Capture the cell that displays the provided text and extract its (x, y) central coordinate. 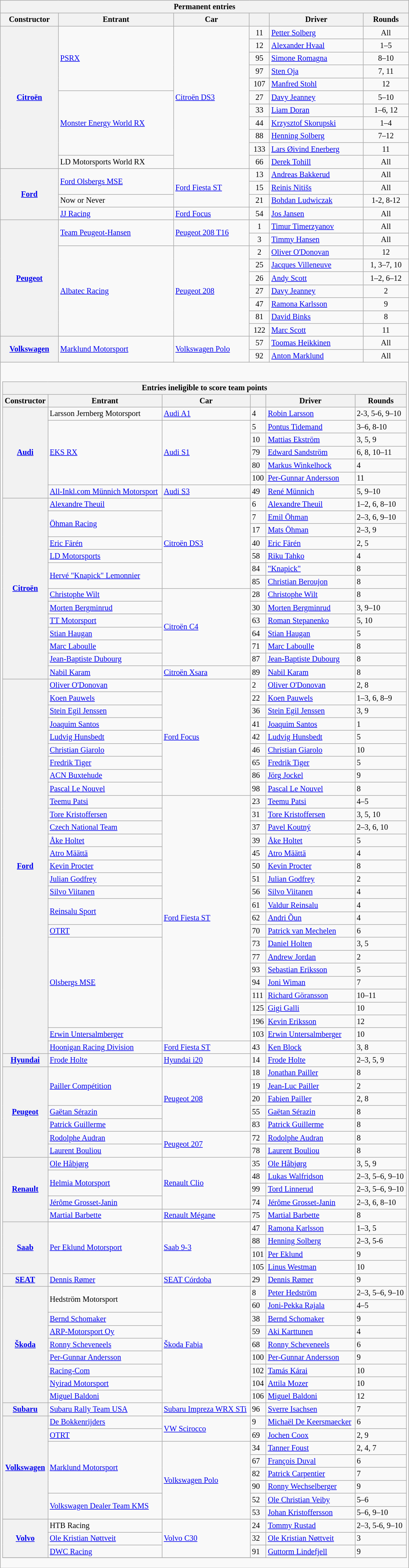
19 (258, 1086)
78 (258, 1150)
SEAT (25, 1280)
Andreas Bakkerud (316, 175)
65 (258, 763)
Andri Õun (311, 918)
JJ Racing (116, 214)
Volvo C30 (206, 1538)
82 (258, 1474)
Albatec Racing (116, 291)
2–3, 5, 9 (381, 1060)
13 (259, 175)
70 (258, 931)
56 (258, 892)
Jean-Luc Pailler (311, 1086)
René Münnich (311, 491)
1–2, 6, 8–10 (381, 504)
5–6, 9–10 (381, 1513)
79 (258, 452)
41 (258, 724)
26 (259, 278)
Mats Öhman (311, 530)
Roman Stepanenko (311, 620)
Emil Öhman (311, 517)
57 (259, 343)
64 (258, 633)
Volkswagen Dealer Team KMS (105, 1506)
92 (259, 356)
Mattias Ekström (311, 439)
68 (258, 1344)
LD Motorsports (105, 556)
Citroën C4 (206, 627)
14 (258, 1060)
Pailler Compétition (105, 1086)
23 (258, 802)
58 (258, 556)
49 (258, 491)
Alexander Hvaal (316, 45)
Reinsalu Sport (105, 911)
Jonathan Pailler (311, 1073)
Škoda Fabia (206, 1344)
Peugeot 208 T16 (211, 233)
2, 9 (381, 1435)
Lukas Walfridson (311, 1177)
Subaru (25, 1409)
HTB Racing (105, 1525)
Audi S3 (206, 491)
7, 11 (386, 71)
133 (259, 149)
5, 9–10 (381, 491)
1–6, 12 (386, 110)
97 (259, 71)
Liam Doran (316, 110)
2, 4, 7 (381, 1448)
Per Eklund Motorsport (105, 1248)
33 (259, 110)
93 (258, 970)
Fabien Pailler (311, 1099)
Škoda (25, 1344)
103 (258, 1034)
89 (258, 672)
85 (258, 582)
Entries ineligible to score team points (204, 388)
Timmy Hansen (316, 239)
3, 5, 10 (381, 814)
EKS RX (105, 452)
Tord Linnerud (311, 1189)
Christian Beroujon (311, 582)
1–3, 5 (381, 1228)
196 (258, 1021)
De Bokkenrijders (105, 1422)
Krzysztof Skorupski (316, 123)
95 (259, 58)
Markus Winkelhock (311, 466)
Jacques Villeneuve (316, 265)
28 (258, 595)
Lars Øivind Enerberg (316, 149)
52 (258, 1500)
Sverre Isachsen (311, 1409)
37 (258, 827)
Marc Scott (316, 330)
Tommy Rustad (311, 1525)
59 (258, 1332)
2–3, 6, 10 (381, 827)
84 (258, 569)
Patrick Carpentier (311, 1474)
Helmia Motorsport (105, 1183)
107 (259, 84)
François Duval (311, 1461)
Andy Scott (316, 278)
106 (258, 1396)
29 (258, 1280)
Reinis Nitišs (316, 188)
Patrick van Mechelen (311, 931)
2–3, 6, 8–10 (381, 1202)
Attila Mozer (311, 1383)
Timur Timerzyanov (316, 226)
Andrew Jordan (311, 957)
3, 9 (381, 711)
Audi (25, 452)
Sebastian Eriksson (311, 970)
2–3, 6, 9–10 (381, 517)
105 (258, 1267)
Riku Tahko (311, 556)
42 (258, 737)
Renault Clio (206, 1183)
Aki Karttunen (311, 1332)
18 (258, 1073)
TT Motorsport (105, 620)
Subaru Rally Team USA (105, 1409)
1–5 (386, 45)
2–3, 5-6, 9–10 (381, 1525)
Permanent entries (205, 7)
Jos Jansen (316, 214)
71 (258, 646)
Anton Marklund (316, 356)
98 (258, 789)
2–3, 5-6 (381, 1241)
Peugeot 207 (206, 1144)
91 (258, 1551)
Now or Never (116, 201)
David Binks (316, 317)
Pontus Tidemand (311, 427)
63 (258, 620)
1, 3–7, 10 (386, 265)
5–10 (386, 97)
Johan Kristoffersson (311, 1513)
5–6 (381, 1500)
Olsbergs MSE (105, 983)
61 (258, 905)
55 (258, 1112)
Ford Olsbergs MSE (116, 181)
86 (258, 776)
24 (258, 1525)
80 (258, 466)
2–3, 9 (381, 530)
31 (258, 814)
DWC Racing (105, 1551)
32 (258, 1538)
Hyundai (25, 1060)
3–6, 8-10 (381, 427)
20 (258, 1099)
15 (259, 188)
Renault Mégane (206, 1215)
Derek Tohill (316, 162)
Tanner Foust (311, 1448)
25 (259, 265)
Ronny Wechselberger (311, 1487)
104 (258, 1383)
All-Inkl.com Münnich Motorsport (105, 491)
Team Peugeot-Hansen (116, 233)
Czech National Team (105, 827)
35 (258, 1164)
22 (258, 698)
99 (258, 1189)
101 (258, 1254)
Öhman Racing (105, 523)
Nyirad Motorsport (105, 1383)
40 (258, 543)
60 (258, 1306)
Monster Energy World RX (116, 123)
66 (259, 162)
83 (258, 1125)
75 (258, 1215)
Joni Wiman (311, 983)
Manfred Stohl (316, 84)
21 (259, 201)
Audi A1 (206, 414)
87 (258, 659)
Subaru Impreza WRX STi (206, 1409)
51 (258, 879)
54 (259, 214)
Volvo (25, 1538)
PSRX (116, 58)
Simone Romagna (316, 58)
Ken Block (311, 1047)
Guttorm Lindefjell (311, 1551)
Hyundai i20 (206, 1060)
102 (258, 1371)
Audi S1 (206, 452)
Linus Westman (311, 1267)
44 (259, 123)
77 (258, 957)
125 (258, 1008)
3, 9–10 (381, 608)
Edward Sandström (311, 452)
Tamás Kárai (311, 1371)
Ole Christian Veiby (311, 1500)
73 (258, 944)
67 (258, 1461)
Robin Larsson (311, 414)
ACN Buxtehude (105, 776)
50 (258, 866)
Joni-Pekka Rajala (311, 1306)
74 (258, 1202)
VW Scirocco (206, 1428)
2-3, 5-6, 9–10 (381, 414)
Jörg Jockel (311, 776)
17 (258, 530)
30 (258, 608)
1–4 (386, 123)
SEAT Córdoba (206, 1280)
90 (258, 1487)
Larsson Jernberg Motorsport (105, 414)
Racing-Com (105, 1371)
34 (258, 1448)
1-2, 8-12 (386, 201)
Daniel Holten (311, 944)
10–11 (381, 996)
Hedström Motorsport (105, 1299)
8–10 (386, 58)
Jochen Coox (311, 1435)
Hoonigan Racing Division (105, 1047)
43 (258, 1047)
Valdur Reinsalu (311, 905)
"Knapick" (311, 569)
Per Eklund (311, 1254)
72 (258, 1138)
2, 5 (381, 543)
Sten Oja (316, 71)
39 (258, 840)
96 (258, 1409)
Kevin Eriksson (311, 1021)
Saab 9-3 (206, 1248)
Saab (25, 1248)
111 (258, 996)
Toomas Heikkinen (316, 343)
94 (258, 983)
Gigi Galli (311, 1008)
Pavel Koutný (311, 827)
Michaël De Keersmaecker (311, 1422)
36 (258, 711)
122 (259, 330)
6, 8, 10–11 (381, 452)
46 (258, 750)
Renault (25, 1189)
1–2, 6–12 (386, 278)
48 (258, 1177)
LD Motorsports World RX (116, 162)
45 (258, 853)
1–3, 6, 8–9 (381, 698)
38 (258, 1319)
3, 8 (381, 1047)
ARP-Motorsport Oy (105, 1332)
Bohdan Ludwiczak (316, 201)
Citroën Xsara (206, 672)
53 (258, 1513)
69 (258, 1435)
Richard Göransson (311, 996)
7–12 (386, 136)
5, 10 (381, 620)
81 (259, 317)
Peter Hedström (311, 1293)
Petter Solberg (316, 33)
3, 5 (381, 944)
62 (258, 918)
Hervé "Knapick" Lemonnier (105, 575)
